Pinpoint the cell where the given text exists, returning its (x, y) midpoint coordinate. 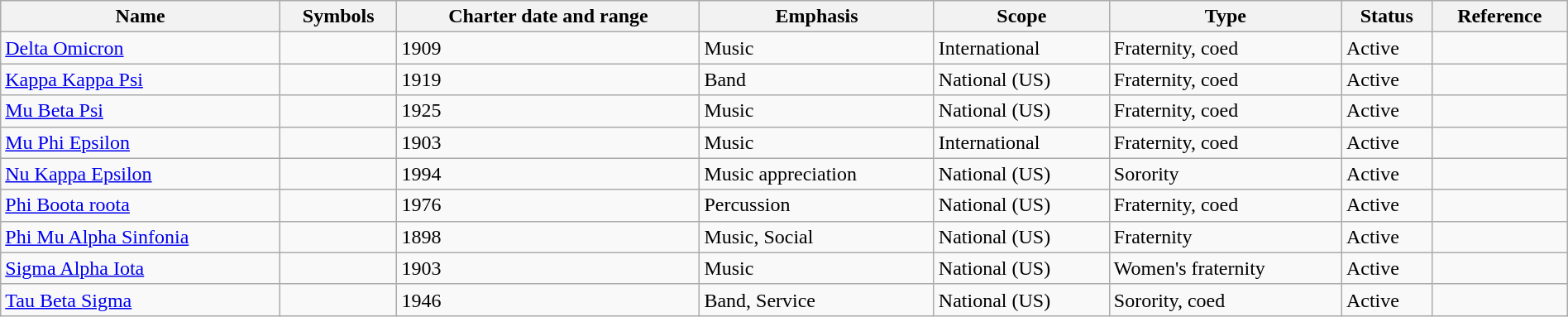
Fraternity (1226, 237)
Emphasis (817, 17)
Name (141, 17)
1898 (548, 237)
Percussion (817, 205)
1919 (548, 79)
1909 (548, 48)
Symbols (338, 17)
Band, Service (817, 300)
Phi Mu Alpha Sinfonia (141, 237)
Sorority (1226, 174)
Delta Omicron (141, 48)
Type (1226, 17)
Charter date and range (548, 17)
Status (1386, 17)
Tau Beta Sigma (141, 300)
Music, Social (817, 237)
1925 (548, 111)
Scope (1021, 17)
Kappa Kappa Psi (141, 79)
Reference (1499, 17)
Sigma Alpha Iota (141, 268)
Mu Phi Epsilon (141, 142)
Nu Kappa Epsilon (141, 174)
Sorority, coed (1226, 300)
Women's fraternity (1226, 268)
1946 (548, 300)
Music appreciation (817, 174)
1976 (548, 205)
Phi Boota roota (141, 205)
Band (817, 79)
1994 (548, 174)
Mu Beta Psi (141, 111)
